Provide the (x, y) coordinate of the cell's center where the given text is located.  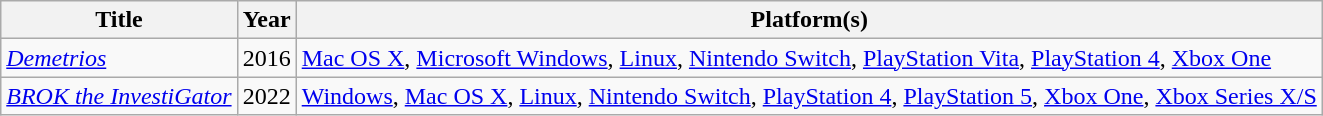
Title (119, 20)
BROK the InvestiGator (119, 96)
Demetrios (119, 58)
Windows, Mac OS X, Linux, Nintendo Switch, PlayStation 4, PlayStation 5, Xbox One, Xbox Series X/S (809, 96)
Year (266, 20)
2016 (266, 58)
2022 (266, 96)
Platform(s) (809, 20)
Mac OS X, Microsoft Windows, Linux, Nintendo Switch, PlayStation Vita, PlayStation 4, Xbox One (809, 58)
